Search for the cell housing the specified text and yield its [X, Y] center coordinate. 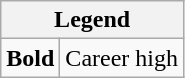
Bold [30, 58]
Legend [92, 20]
Career high [122, 58]
